From the cell containing the given text, extract its center point as [x, y] coordinate. 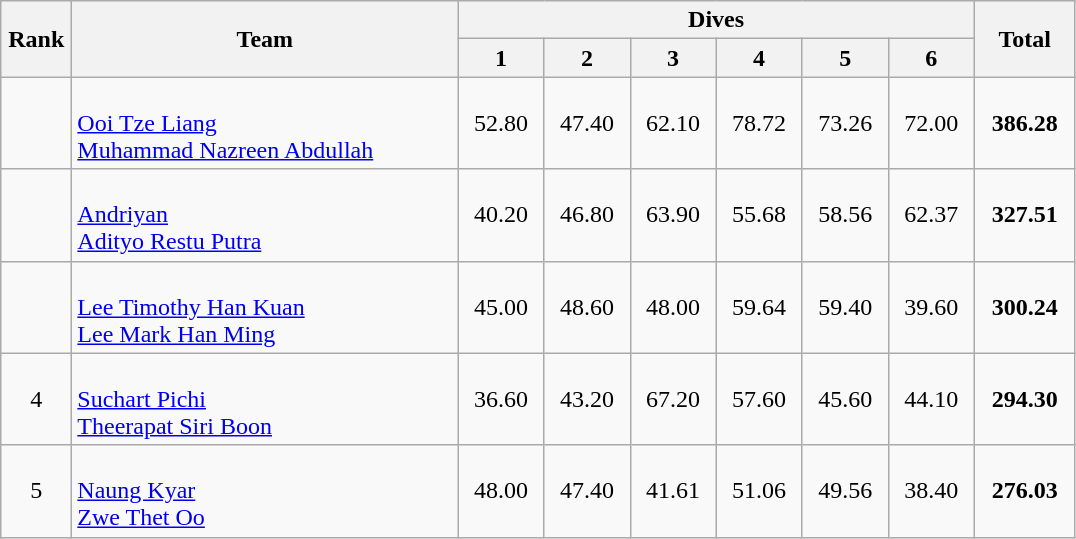
45.00 [501, 307]
51.06 [759, 491]
327.51 [1024, 215]
59.64 [759, 307]
3 [673, 58]
300.24 [1024, 307]
67.20 [673, 399]
6 [931, 58]
Team [265, 39]
Ooi Tze LiangMuhammad Nazreen Abdullah [265, 123]
78.72 [759, 123]
55.68 [759, 215]
40.20 [501, 215]
Naung KyarZwe Thet Oo [265, 491]
38.40 [931, 491]
45.60 [845, 399]
2 [587, 58]
Lee Timothy Han KuanLee Mark Han Ming [265, 307]
62.37 [931, 215]
276.03 [1024, 491]
57.60 [759, 399]
63.90 [673, 215]
Dives [716, 20]
58.56 [845, 215]
1 [501, 58]
43.20 [587, 399]
Suchart PichiTheerapat Siri Boon [265, 399]
AndriyanAdityo Restu Putra [265, 215]
386.28 [1024, 123]
72.00 [931, 123]
39.60 [931, 307]
41.61 [673, 491]
59.40 [845, 307]
46.80 [587, 215]
44.10 [931, 399]
36.60 [501, 399]
73.26 [845, 123]
52.80 [501, 123]
Rank [36, 39]
62.10 [673, 123]
49.56 [845, 491]
294.30 [1024, 399]
48.60 [587, 307]
Total [1024, 39]
